Capture the cell that displays the provided text and extract its (x, y) central coordinate. 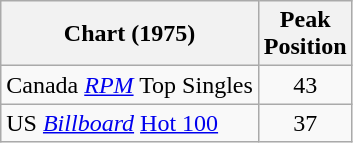
43 (305, 85)
Canada RPM Top Singles (130, 85)
US Billboard Hot 100 (130, 123)
Chart (1975) (130, 34)
37 (305, 123)
PeakPosition (305, 34)
